From the cell containing the given text, extract its center point as (X, Y) coordinate. 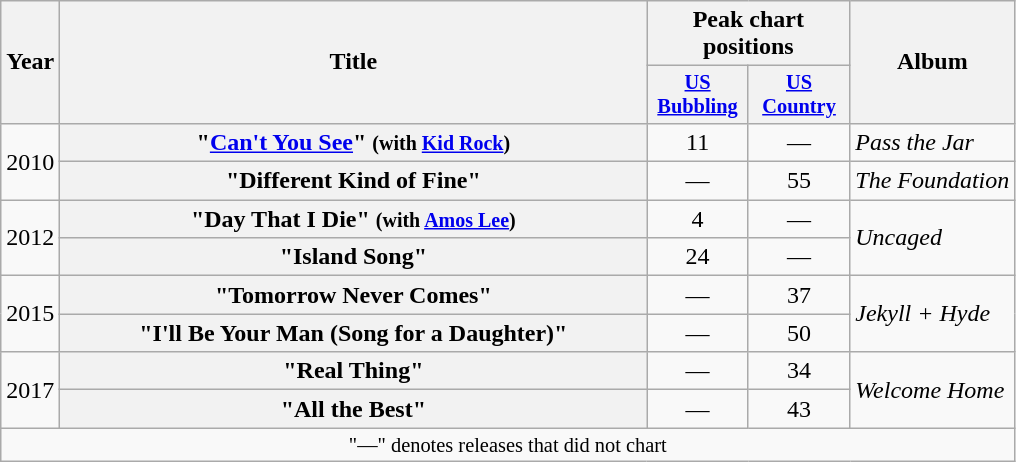
"Island Song" (354, 257)
Welcome Home (932, 390)
"All the Best" (354, 409)
"I'll Be Your Man (Song for a Daughter)" (354, 333)
"Can't You See" (with Kid Rock) (354, 142)
4 (698, 219)
34 (798, 371)
Year (30, 62)
37 (798, 295)
US Bubbling (698, 95)
"—" denotes releases that did not chart (508, 445)
Peak chartpositions (748, 34)
2017 (30, 390)
2015 (30, 314)
"Tomorrow Never Comes" (354, 295)
The Foundation (932, 181)
11 (698, 142)
US Country (798, 95)
55 (798, 181)
2012 (30, 238)
50 (798, 333)
24 (698, 257)
Uncaged (932, 238)
Pass the Jar (932, 142)
2010 (30, 161)
Jekyll + Hyde (932, 314)
43 (798, 409)
"Different Kind of Fine" (354, 181)
"Real Thing" (354, 371)
"Day That I Die" (with Amos Lee) (354, 219)
Title (354, 62)
Album (932, 62)
